Detect which cell encompasses the target text, then output its (X, Y) center coordinate. 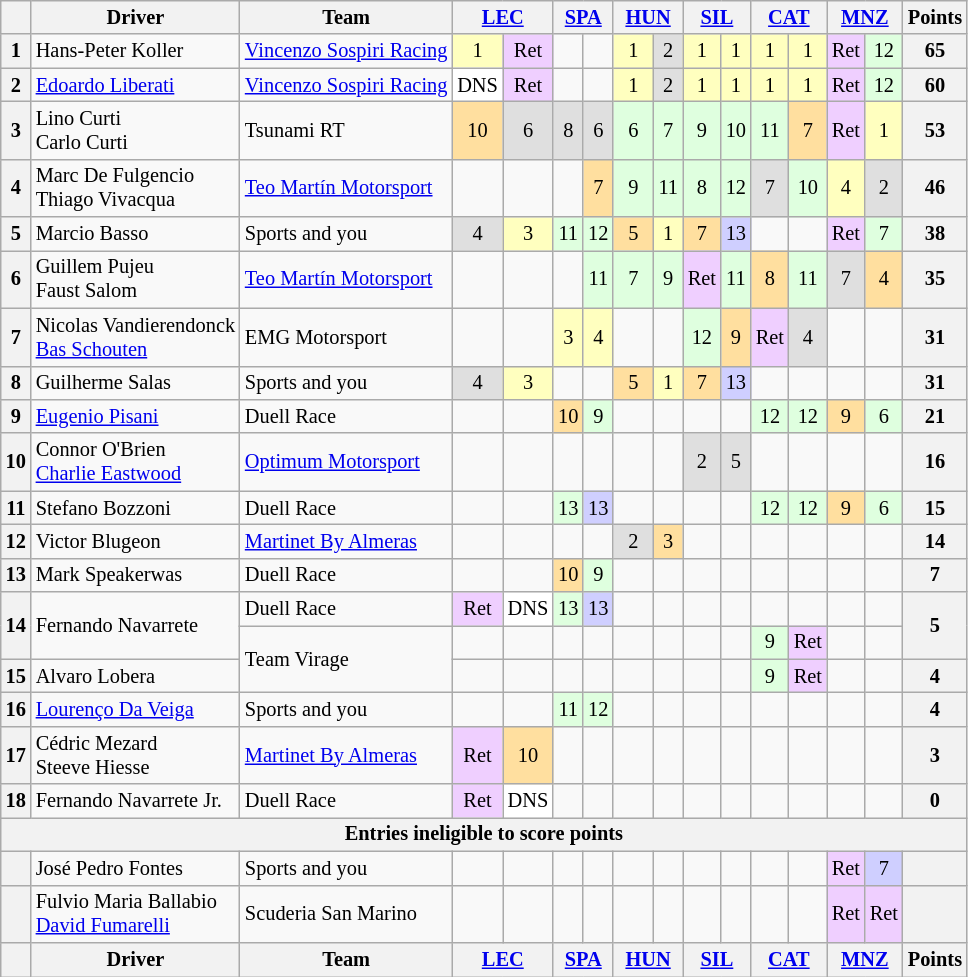
Cédric Mezard Steeve Hiesse (136, 755)
EMG Motorsport (346, 337)
Mark Speakerwas (136, 575)
38 (935, 234)
0 (935, 801)
Fernando Navarrete Jr. (136, 801)
35 (935, 279)
Team Virage (346, 658)
Tsunami RT (346, 130)
46 (935, 188)
Edoardo Liberati (136, 85)
Entries ineligible to score points (484, 834)
Guillem Pujeu Faust Salom (136, 279)
53 (935, 130)
17 (16, 755)
Marcio Basso (136, 234)
Victor Blugeon (136, 541)
Lino Curti Carlo Curti (136, 130)
Lourenço Da Veiga (136, 709)
Stefano Bozzoni (136, 508)
18 (16, 801)
Fernando Navarrete (136, 626)
Guilherme Salas (136, 383)
21 (935, 416)
José Pedro Fontes (136, 868)
Optimum Motorsport (346, 462)
Alvaro Lobera (136, 676)
Nicolas Vandierendonck Bas Schouten (136, 337)
Connor O'Brien Charlie Eastwood (136, 462)
65 (935, 51)
Marc De Fulgencio Thiago Vivacqua (136, 188)
Hans-Peter Koller (136, 51)
Scuderia San Marino (346, 914)
Eugenio Pisani (136, 416)
Fulvio Maria Ballabio David Fumarelli (136, 914)
60 (935, 85)
